Capture the cell that displays the provided text and extract its (X, Y) central coordinate. 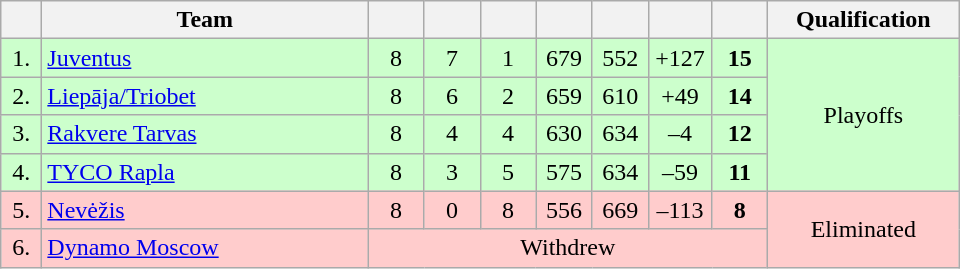
6. (22, 248)
–59 (680, 172)
669 (620, 210)
610 (620, 96)
2 (508, 96)
0 (452, 210)
575 (564, 172)
Juventus (205, 58)
14 (740, 96)
Withdrew (568, 248)
Qualification (864, 20)
1. (22, 58)
556 (564, 210)
5 (508, 172)
7 (452, 58)
+49 (680, 96)
659 (564, 96)
Liepāja/Triobet (205, 96)
3. (22, 134)
Team (205, 20)
1 (508, 58)
TYCO Rapla (205, 172)
+127 (680, 58)
6 (452, 96)
Rakvere Tarvas (205, 134)
15 (740, 58)
3 (452, 172)
Playoffs (864, 115)
2. (22, 96)
Dynamo Moscow (205, 248)
11 (740, 172)
–4 (680, 134)
Nevėžis (205, 210)
552 (620, 58)
Eliminated (864, 229)
679 (564, 58)
630 (564, 134)
4. (22, 172)
5. (22, 210)
12 (740, 134)
–113 (680, 210)
